For the text-containing cell, return its midpoint in [X, Y] coordinate format. 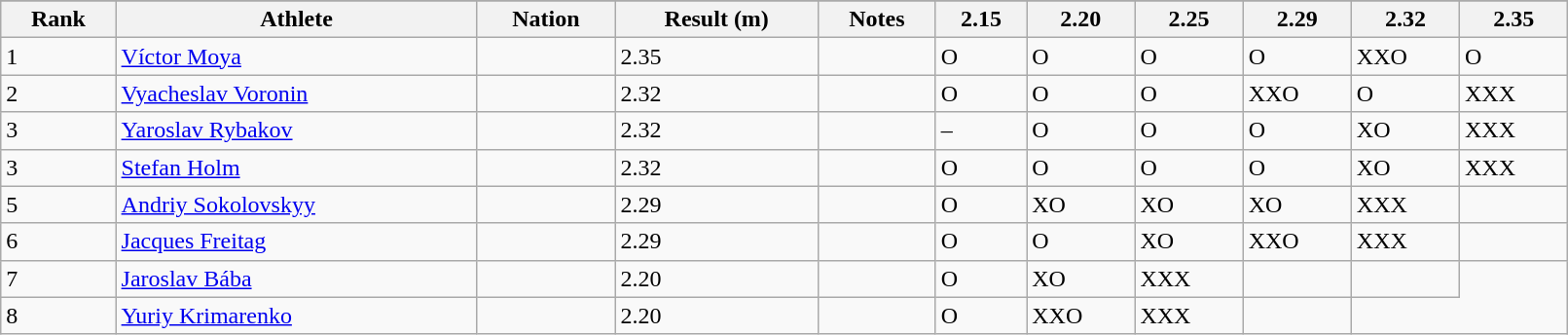
7 [58, 279]
Víctor Moya [296, 56]
2 [58, 93]
Result (m) [716, 19]
5 [58, 205]
2.25 [1189, 19]
Jaroslav Bába [296, 279]
Yuriy Krimarenko [296, 316]
Vyacheslav Voronin [296, 93]
Athlete [296, 19]
Jacques Freitag [296, 242]
Stefan Holm [296, 167]
1 [58, 56]
– [981, 130]
Nation [546, 19]
Notes [878, 19]
8 [58, 316]
6 [58, 242]
2.15 [981, 19]
Yaroslav Rybakov [296, 130]
Rank [58, 19]
Andriy Sokolovskyy [296, 205]
